Extract the [X, Y] coordinate from the center of the cell holding the provided text.  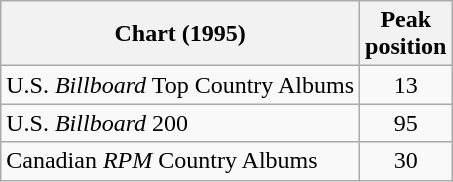
30 [406, 161]
U.S. Billboard Top Country Albums [180, 85]
95 [406, 123]
U.S. Billboard 200 [180, 123]
13 [406, 85]
Peakposition [406, 34]
Chart (1995) [180, 34]
Canadian RPM Country Albums [180, 161]
